Provide the (x, y) coordinate of the cell's center where the given text is located.  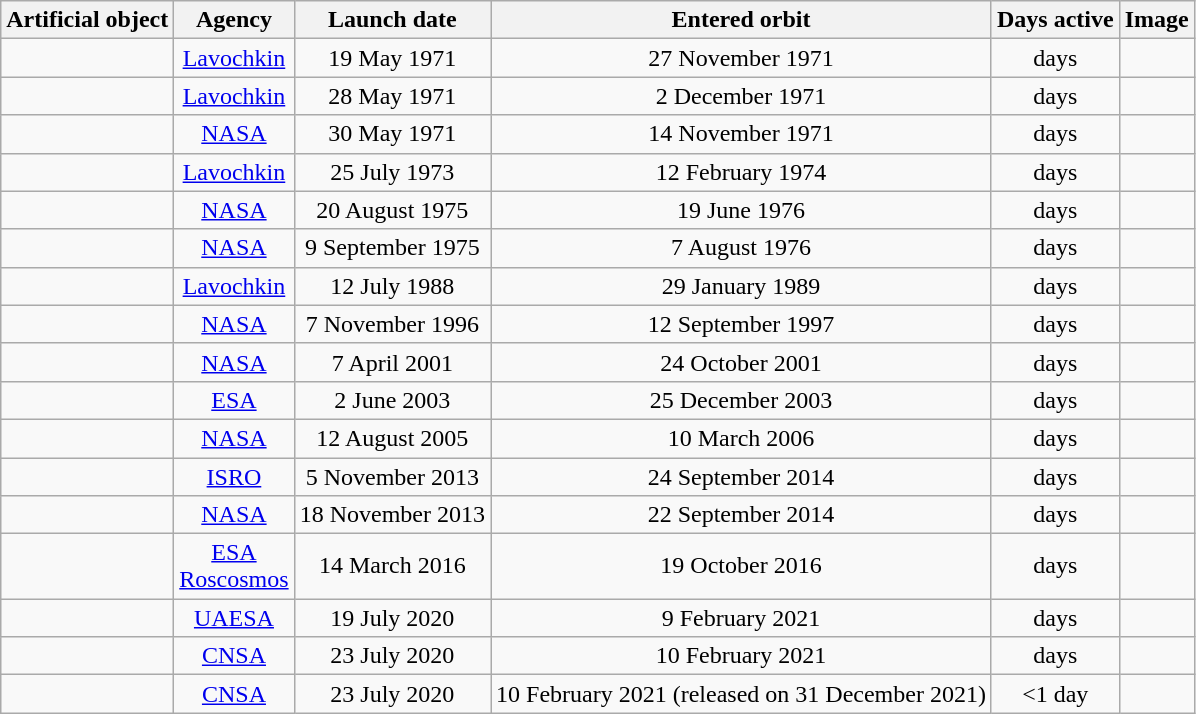
Days active (1055, 20)
30 May 1971 (392, 134)
28 May 1971 (392, 96)
Agency (234, 20)
14 November 1971 (742, 134)
7 August 1976 (742, 248)
12 February 1974 (742, 172)
2 June 2003 (392, 400)
<1 day (1055, 694)
10 March 2006 (742, 438)
24 October 2001 (742, 362)
29 January 1989 (742, 286)
19 May 1971 (392, 58)
7 November 1996 (392, 324)
24 September 2014 (742, 477)
22 September 2014 (742, 515)
ISRO (234, 477)
10 February 2021 (742, 656)
27 November 1971 (742, 58)
7 April 2001 (392, 362)
19 July 2020 (392, 618)
ESA (234, 400)
2 December 1971 (742, 96)
12 September 1997 (742, 324)
12 July 1988 (392, 286)
10 February 2021 (released on 31 December 2021) (742, 694)
19 October 2016 (742, 566)
ESA Roscosmos (234, 566)
12 August 2005 (392, 438)
9 September 1975 (392, 248)
20 August 1975 (392, 210)
19 June 1976 (742, 210)
Entered orbit (742, 20)
25 December 2003 (742, 400)
Launch date (392, 20)
25 July 1973 (392, 172)
5 November 2013 (392, 477)
Artificial object (88, 20)
18 November 2013 (392, 515)
14 March 2016 (392, 566)
Image (1156, 20)
9 February 2021 (742, 618)
UAESA (234, 618)
